For the text-containing cell, return its midpoint in (x, y) coordinate format. 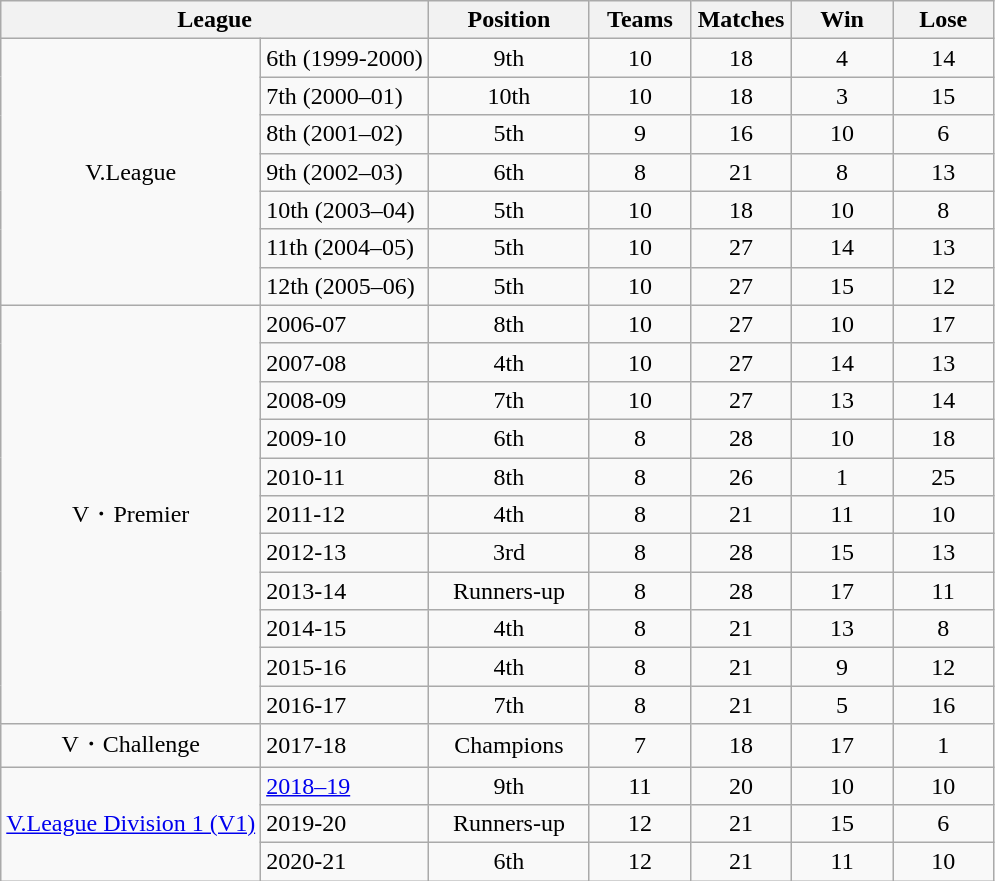
V・Premier (131, 514)
2010-11 (345, 477)
2008-09 (345, 400)
2020-21 (345, 862)
2014-15 (345, 629)
2009-10 (345, 438)
League (215, 20)
10th (508, 96)
Position (508, 20)
V・Challenge (131, 746)
2018–19 (345, 785)
2016-17 (345, 705)
26 (742, 477)
Teams (640, 20)
20 (742, 785)
11th (2004–05) (345, 248)
Matches (742, 20)
25 (944, 477)
8th (2001–02) (345, 134)
9th (2002–03) (345, 172)
2006-07 (345, 324)
3rd (508, 553)
6th (1999-2000) (345, 58)
V.League Division 1 (V1) (131, 823)
2015-16 (345, 667)
2012-13 (345, 553)
2019-20 (345, 824)
3 (842, 96)
7 (640, 746)
2017-18 (345, 746)
2013-14 (345, 591)
2011-12 (345, 515)
4 (842, 58)
Lose (944, 20)
Win (842, 20)
12th (2005–06) (345, 286)
2007-08 (345, 362)
10th (2003–04) (345, 210)
5 (842, 705)
Champions (508, 746)
7th (2000–01) (345, 96)
V.League (131, 172)
